Scan for the cell matching the given text and deliver its [x, y] coordinate at center. 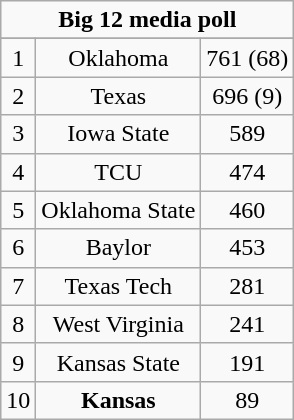
9 [18, 362]
Kansas State [118, 362]
8 [18, 324]
Kansas [118, 400]
Texas Tech [118, 286]
460 [248, 210]
6 [18, 248]
761 (68) [248, 58]
453 [248, 248]
Texas [118, 96]
5 [18, 210]
474 [248, 172]
3 [18, 134]
589 [248, 134]
Oklahoma State [118, 210]
241 [248, 324]
Iowa State [118, 134]
TCU [118, 172]
10 [18, 400]
4 [18, 172]
West Virginia [118, 324]
7 [18, 286]
191 [248, 362]
89 [248, 400]
2 [18, 96]
Oklahoma [118, 58]
281 [248, 286]
1 [18, 58]
Baylor [118, 248]
Big 12 media poll [148, 20]
696 (9) [248, 96]
